Output the (X, Y) coordinate of the center of the cell containing the given text.  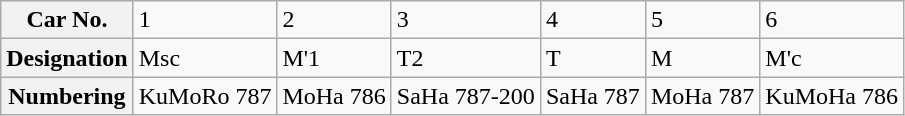
Car No. (67, 20)
M (702, 58)
MoHa 787 (702, 96)
KuMoHa 786 (832, 96)
Msc (205, 58)
Numbering (67, 96)
T2 (466, 58)
KuMoRo 787 (205, 96)
MoHa 786 (334, 96)
M'c (832, 58)
5 (702, 20)
1 (205, 20)
SaHa 787 (592, 96)
2 (334, 20)
6 (832, 20)
M'1 (334, 58)
4 (592, 20)
T (592, 58)
Designation (67, 58)
SaHa 787-200 (466, 96)
3 (466, 20)
